Detect which cell encompasses the target text, then output its (x, y) center coordinate. 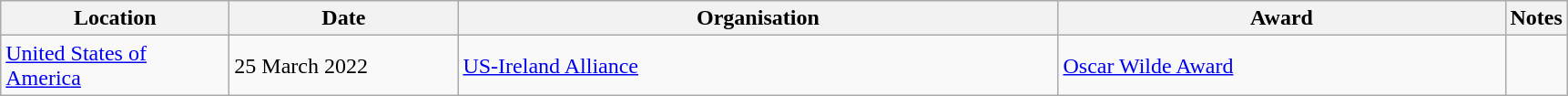
United States of America (115, 66)
Organisation (758, 18)
Oscar Wilde Award (1282, 66)
25 March 2022 (344, 66)
Location (115, 18)
US-Ireland Alliance (758, 66)
Notes (1536, 18)
Award (1282, 18)
Date (344, 18)
